Locate the cell with the specified text and output its (x, y) center coordinate. 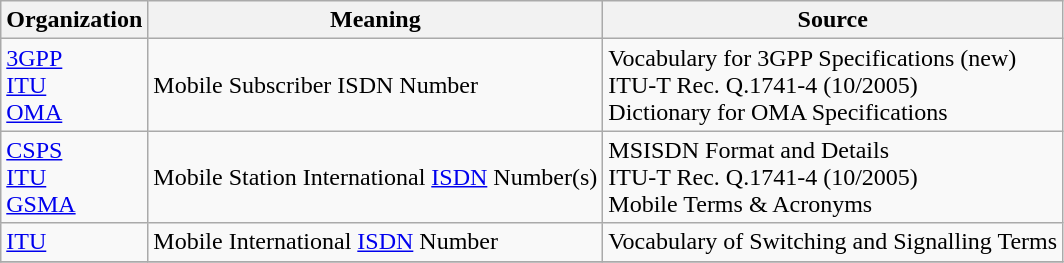
ITU (74, 242)
Mobile International ISDN Number (376, 242)
Mobile Subscriber ISDN Number (376, 85)
Vocabulary of Switching and Signalling Terms (833, 242)
Mobile Station International ISDN Number(s) (376, 177)
MSISDN Format and Details ITU-T Rec. Q.1741-4 (10/2005)Mobile Terms & Acronyms (833, 177)
Vocabulary for 3GPP Specifications (new)ITU-T Rec. Q.1741-4 (10/2005)Dictionary for OMA Specifications (833, 85)
Organization (74, 20)
Source (833, 20)
3GPPITUOMA (74, 85)
CSPSITUGSMA (74, 177)
Meaning (376, 20)
